Return the (X, Y) coordinate for the center point of the cell that contains the specified text.  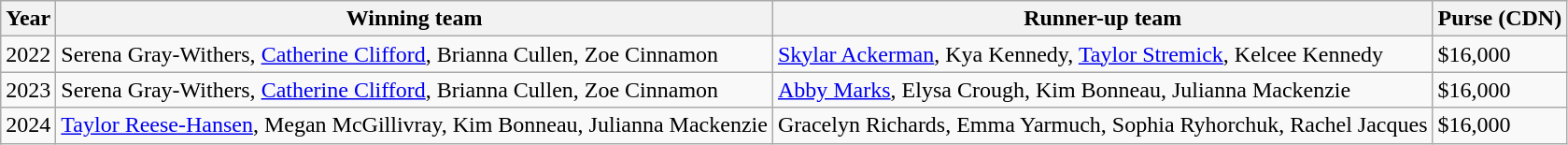
Purse (CDN) (1500, 19)
Winning team (415, 19)
2023 (28, 90)
Runner-up team (1102, 19)
Abby Marks, Elysa Crough, Kim Bonneau, Julianna Mackenzie (1102, 90)
Year (28, 19)
Gracelyn Richards, Emma Yarmuch, Sophia Ryhorchuk, Rachel Jacques (1102, 125)
Skylar Ackerman, Kya Kennedy, Taylor Stremick, Kelcee Kennedy (1102, 54)
Taylor Reese-Hansen, Megan McGillivray, Kim Bonneau, Julianna Mackenzie (415, 125)
2024 (28, 125)
2022 (28, 54)
